From the cell containing the given text, extract its center point as (X, Y) coordinate. 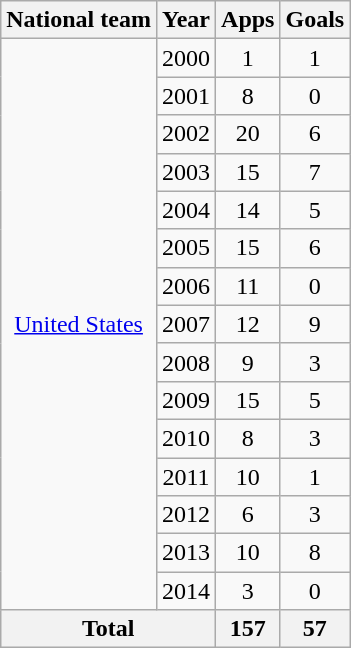
2011 (186, 477)
11 (248, 286)
Year (186, 20)
2002 (186, 134)
2014 (186, 591)
2010 (186, 438)
Total (108, 629)
2012 (186, 515)
2000 (186, 58)
2007 (186, 324)
2006 (186, 286)
14 (248, 210)
National team (79, 20)
2005 (186, 248)
2013 (186, 553)
7 (315, 172)
2009 (186, 400)
157 (248, 629)
20 (248, 134)
2004 (186, 210)
2001 (186, 96)
United States (79, 324)
57 (315, 629)
12 (248, 324)
2008 (186, 362)
2003 (186, 172)
Goals (315, 20)
Apps (248, 20)
